Determine the [X, Y] coordinate at the center of the cell enclosing the given text.  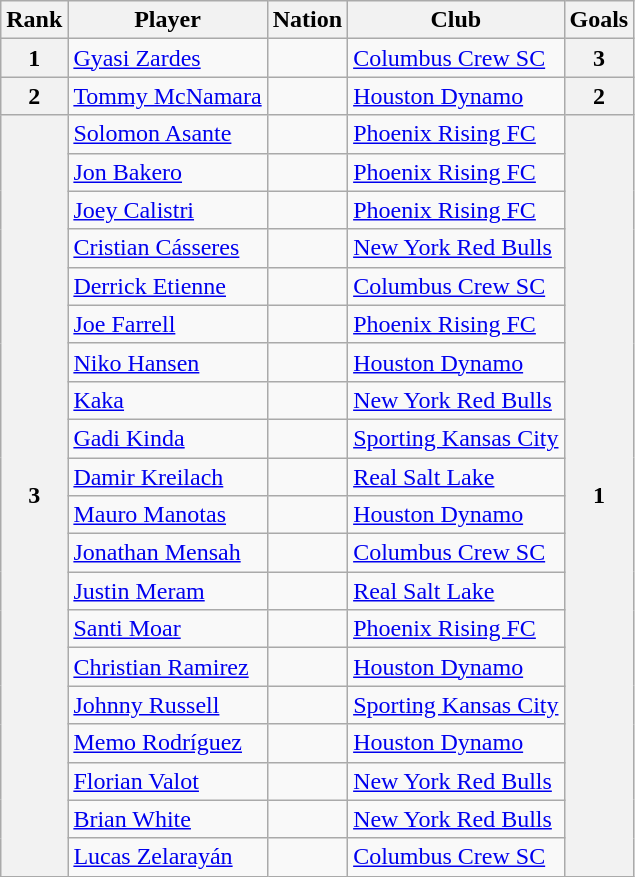
Johnny Russell [168, 705]
Solomon Asante [168, 134]
Cristian Cásseres [168, 248]
Rank [34, 20]
Justin Meram [168, 591]
Santi Moar [168, 629]
Jonathan Mensah [168, 553]
Kaka [168, 400]
Player [168, 20]
Gadi Kinda [168, 438]
Derrick Etienne [168, 286]
Damir Kreilach [168, 477]
Gyasi Zardes [168, 58]
Niko Hansen [168, 362]
Club [456, 20]
Lucas Zelarayán [168, 857]
Christian Ramirez [168, 667]
Tommy McNamara [168, 96]
Joey Calistri [168, 210]
Mauro Manotas [168, 515]
Jon Bakero [168, 172]
Brian White [168, 819]
Nation [307, 20]
Florian Valot [168, 781]
Joe Farrell [168, 324]
Goals [599, 20]
Memo Rodríguez [168, 743]
